Search for the cell housing the specified text and yield its [X, Y] center coordinate. 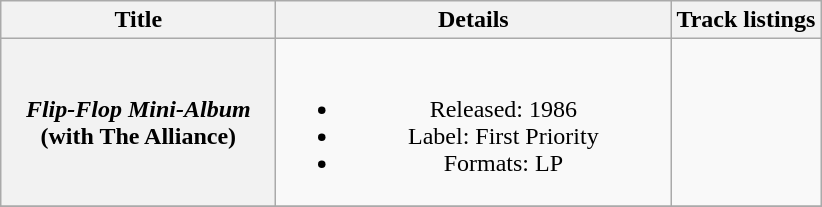
Released: 1986Label: First PriorityFormats: LP [474, 122]
Flip-Flop Mini-Album(with The Alliance) [138, 122]
Title [138, 20]
Details [474, 20]
Track listings [746, 20]
